Pinpoint the cell where the given text exists, returning its (X, Y) midpoint coordinate. 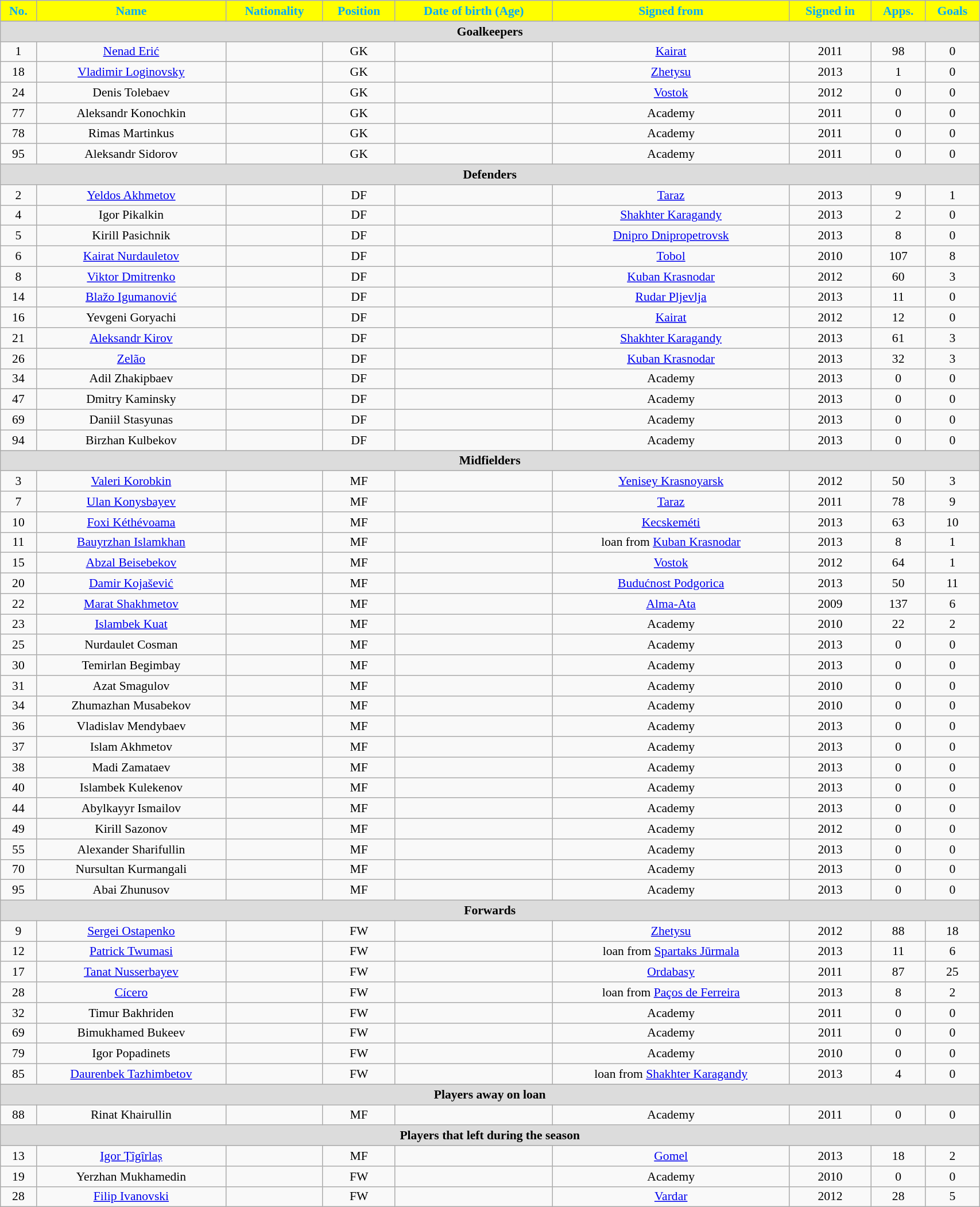
Position (359, 11)
Islambek Kulekenov (131, 788)
Aleksandr Sidorov (131, 154)
Valeri Korobkin (131, 482)
Sergei Ostapenko (131, 931)
Aleksandr Konochkin (131, 113)
Bimukhamed Bukeev (131, 1033)
Islam Akhmetov (131, 747)
Patrick Twumasi (131, 952)
Zhumazhan Musabekov (131, 706)
Yevgeni Goryachi (131, 318)
137 (898, 604)
loan from Spartaks Jūrmala (671, 952)
14 (18, 297)
Denis Tolebaev (131, 93)
Players that left during the season (490, 1136)
Bauyrzhan Islamkhan (131, 542)
30 (18, 665)
70 (18, 870)
19 (18, 1177)
Igor Pikalkin (131, 215)
Goalkeepers (490, 32)
Dnipro Dnipropetrovsk (671, 236)
Kairat Nurdauletov (131, 257)
Rudar Pljevlja (671, 297)
13 (18, 1156)
Damir Kojašević (131, 584)
Players away on loan (490, 1095)
79 (18, 1054)
Vladislav Mendybaev (131, 727)
Adil Zhakipbaev (131, 379)
Forwards (490, 911)
loan from Paços de Ferreira (671, 992)
2009 (830, 604)
Daniil Stasyunas (131, 420)
Foxi Kéthévoama (131, 522)
Signed in (830, 11)
94 (18, 440)
Cícero (131, 992)
Filip Ivanovski (131, 1197)
loan from Shakhter Karagandy (671, 1074)
Daurenbek Tazhimbetov (131, 1074)
Birzhan Kulbekov (131, 440)
Alexander Sharifullin (131, 849)
Igor Țîgîrlaș (131, 1156)
Nationality (274, 11)
85 (18, 1074)
Nenad Erić (131, 52)
24 (18, 93)
63 (898, 522)
61 (898, 338)
16 (18, 318)
Rimas Martinkus (131, 134)
Yeldos Akhmetov (131, 195)
loan from Kuban Krasnodar (671, 542)
Ulan Konysbayev (131, 502)
Abai Zhunusov (131, 890)
Budućnost Podgorica (671, 584)
Marat Shakhmetov (131, 604)
38 (18, 767)
Temirlan Begimbay (131, 665)
Gomel (671, 1156)
Abylkayyr Ismailov (131, 809)
44 (18, 809)
Kirill Pasichnik (131, 236)
Goals (952, 11)
Rinat Khairullin (131, 1115)
64 (898, 563)
77 (18, 113)
Dmitry Kaminsky (131, 399)
Viktor Dmitrenko (131, 277)
No. (18, 11)
55 (18, 849)
Vladimir Loginovsky (131, 72)
21 (18, 338)
Azat Smagulov (131, 686)
17 (18, 972)
49 (18, 829)
47 (18, 399)
Igor Popadinets (131, 1054)
98 (898, 52)
Midfielders (490, 461)
Zelão (131, 359)
Madi Zamataev (131, 767)
20 (18, 584)
Timur Bakhriden (131, 1013)
Kirill Sazonov (131, 829)
Ordabasy (671, 972)
Blažo Igumanović (131, 297)
37 (18, 747)
Apps. (898, 11)
36 (18, 727)
Yerzhan Mukhamedin (131, 1177)
Nursultan Kurmangali (131, 870)
107 (898, 257)
Islambek Kuat (131, 624)
40 (18, 788)
Vardar (671, 1197)
Nurdaulet Cosman (131, 645)
Tobol (671, 257)
Tanat Nusserbayev (131, 972)
Defenders (490, 174)
Signed from (671, 11)
15 (18, 563)
Date of birth (Age) (474, 11)
31 (18, 686)
60 (898, 277)
26 (18, 359)
Aleksandr Kirov (131, 338)
23 (18, 624)
7 (18, 502)
87 (898, 972)
Name (131, 11)
Kecskeméti (671, 522)
Alma-Ata (671, 604)
Abzal Beisebekov (131, 563)
Yenisey Krasnoyarsk (671, 482)
